Identify which cell holds the provided text, then report its (X, Y) central coordinate. 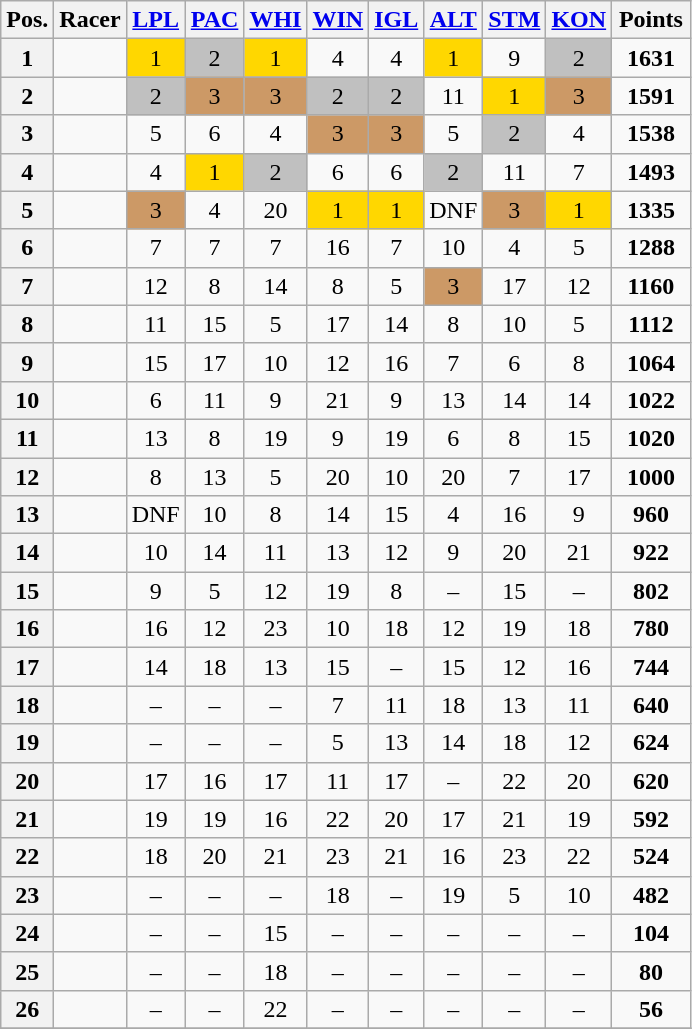
25 (28, 971)
80 (652, 971)
960 (652, 515)
744 (652, 667)
524 (652, 857)
56 (652, 1009)
592 (652, 819)
482 (652, 895)
STM (514, 20)
KON (579, 20)
1538 (652, 134)
Points (652, 20)
IGL (396, 20)
1160 (652, 286)
620 (652, 781)
1000 (652, 477)
1631 (652, 58)
1591 (652, 96)
1112 (652, 324)
WIN (338, 20)
PAC (214, 20)
780 (652, 629)
1335 (652, 210)
104 (652, 933)
ALT (454, 20)
Racer (90, 20)
1493 (652, 172)
Pos. (28, 20)
1022 (652, 400)
26 (28, 1009)
WHI (276, 20)
1288 (652, 248)
LPL (156, 20)
640 (652, 705)
802 (652, 591)
922 (652, 553)
24 (28, 933)
1020 (652, 438)
624 (652, 743)
1064 (652, 362)
